From the cell containing the given text, extract its center point as (x, y) coordinate. 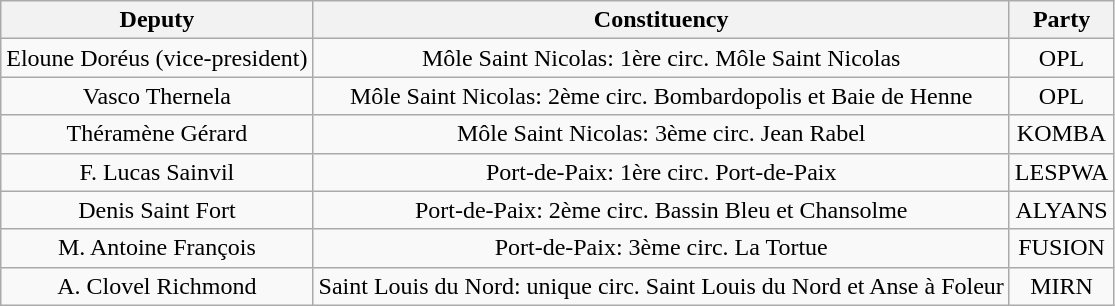
A. Clovel Richmond (157, 286)
KOMBA (1061, 134)
Théramène Gérard (157, 134)
Môle Saint Nicolas: 1ère circ. Môle Saint Nicolas (661, 58)
LESPWA (1061, 172)
Deputy (157, 20)
Constituency (661, 20)
Vasco Thernela (157, 96)
M. Antoine François (157, 248)
F. Lucas Sainvil (157, 172)
Port-de-Paix: 3ème circ. La Tortue (661, 248)
Party (1061, 20)
Saint Louis du Nord: unique circ. Saint Louis du Nord et Anse à Foleur (661, 286)
Eloune Doréus (vice-president) (157, 58)
Port-de-Paix: 2ème circ. Bassin Bleu et Chansolme (661, 210)
MIRN (1061, 286)
Môle Saint Nicolas: 3ème circ. Jean Rabel (661, 134)
ALYANS (1061, 210)
Denis Saint Fort (157, 210)
FUSION (1061, 248)
Môle Saint Nicolas: 2ème circ. Bombardopolis et Baie de Henne (661, 96)
Port-de-Paix: 1ère circ. Port-de-Paix (661, 172)
